Pinpoint the cell where the given text exists, returning its (x, y) midpoint coordinate. 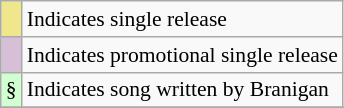
Indicates song written by Branigan (182, 90)
§ (12, 90)
Indicates promotional single release (182, 55)
Indicates single release (182, 19)
